Capture the cell that displays the provided text and extract its (X, Y) central coordinate. 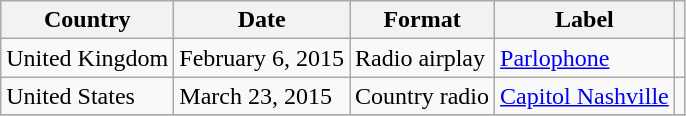
Format (422, 20)
Date (262, 20)
Parlophone (585, 58)
Radio airplay (422, 58)
February 6, 2015 (262, 58)
Country (88, 20)
United States (88, 96)
United Kingdom (88, 58)
Capitol Nashville (585, 96)
Country radio (422, 96)
March 23, 2015 (262, 96)
Label (585, 20)
